Extract the (x, y) coordinate from the center of the cell holding the provided text.  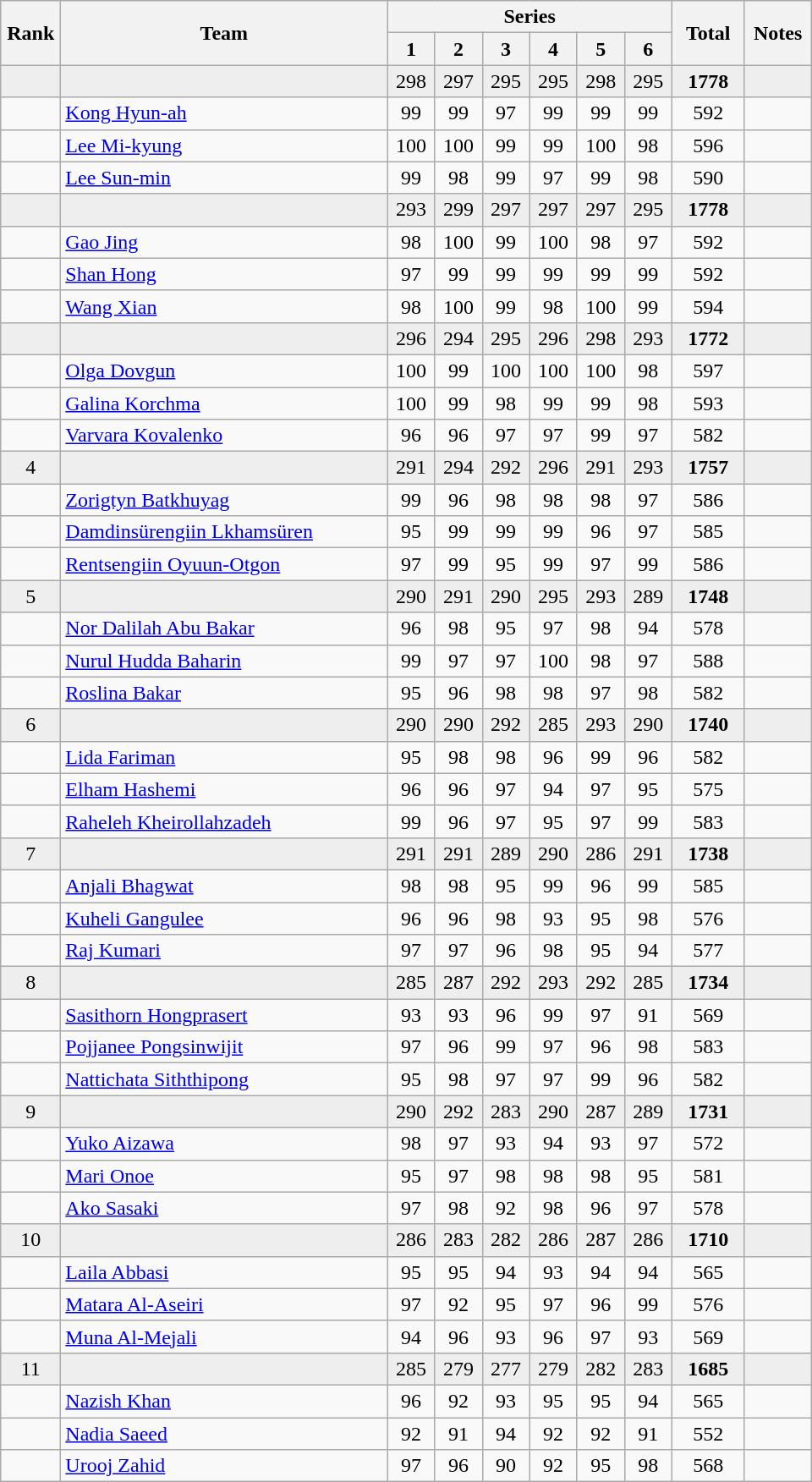
Yuko Aizawa (224, 1144)
Series (529, 17)
1772 (708, 338)
575 (708, 789)
11 (30, 1369)
Galina Korchma (224, 403)
Lee Mi-kyung (224, 145)
Nadia Saeed (224, 1434)
1710 (708, 1240)
Ako Sasaki (224, 1208)
Mari Onoe (224, 1176)
590 (708, 178)
1748 (708, 596)
Pojjanee Pongsinwijit (224, 1047)
90 (506, 1466)
Zorigtyn Batkhuyag (224, 500)
7 (30, 854)
1738 (708, 854)
Damdinsürengiin Lkhamsüren (224, 532)
Urooj Zahid (224, 1466)
Matara Al-Aseiri (224, 1304)
3 (506, 49)
Total (708, 33)
1734 (708, 983)
1740 (708, 725)
Olga Dovgun (224, 370)
1731 (708, 1111)
Team (224, 33)
577 (708, 951)
Raj Kumari (224, 951)
1 (411, 49)
Kong Hyun-ah (224, 113)
596 (708, 145)
1685 (708, 1369)
Nurul Hudda Baharin (224, 661)
Rank (30, 33)
Muna Al-Mejali (224, 1337)
588 (708, 661)
8 (30, 983)
Varvara Kovalenko (224, 436)
Kuheli Gangulee (224, 918)
Elham Hashemi (224, 789)
568 (708, 1466)
2 (458, 49)
Nazish Khan (224, 1401)
299 (458, 210)
9 (30, 1111)
Sasithorn Hongprasert (224, 1015)
Wang Xian (224, 306)
Nattichata Siththipong (224, 1079)
Anjali Bhagwat (224, 886)
Rentsengiin Oyuun-Otgon (224, 564)
552 (708, 1434)
277 (506, 1369)
593 (708, 403)
Notes (778, 33)
1757 (708, 468)
Shan Hong (224, 274)
Nor Dalilah Abu Bakar (224, 628)
Roslina Bakar (224, 693)
581 (708, 1176)
572 (708, 1144)
594 (708, 306)
Raheleh Kheirollahzadeh (224, 821)
Lee Sun-min (224, 178)
Laila Abbasi (224, 1272)
Gao Jing (224, 242)
10 (30, 1240)
597 (708, 370)
Lida Fariman (224, 757)
